Determine the (x, y) coordinate at the center of the cell enclosing the given text.  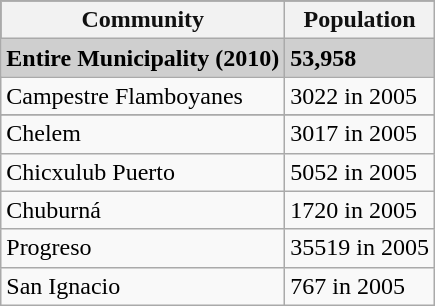
Campestre Flamboyanes (143, 96)
Progreso (143, 248)
Chuburná (143, 210)
San Ignacio (143, 286)
Community (143, 20)
3017 in 2005 (360, 134)
Chicxulub Puerto (143, 172)
767 in 2005 (360, 286)
Population (360, 20)
53,958 (360, 58)
35519 in 2005 (360, 248)
Chelem (143, 134)
3022 in 2005 (360, 96)
5052 in 2005 (360, 172)
Entire Municipality (2010) (143, 58)
1720 in 2005 (360, 210)
